From the cell containing the given text, extract its center point as [X, Y] coordinate. 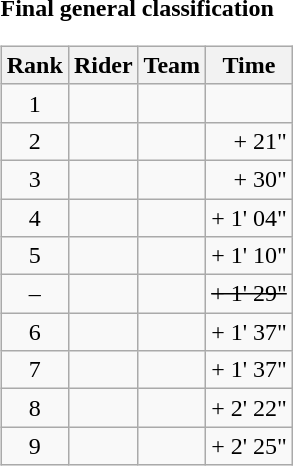
6 [34, 332]
+ 2' 22" [250, 408]
Time [250, 65]
9 [34, 446]
+ 1' 04" [250, 217]
Rider [103, 65]
+ 1' 10" [250, 256]
+ 21" [250, 141]
5 [34, 256]
8 [34, 408]
Rank [34, 65]
7 [34, 370]
+ 30" [250, 179]
1 [34, 103]
2 [34, 141]
Team [172, 65]
3 [34, 179]
– [34, 294]
4 [34, 217]
+ 1' 29" [250, 294]
+ 2' 25" [250, 446]
